Extract the [X, Y] coordinate from the center of the cell holding the provided text.  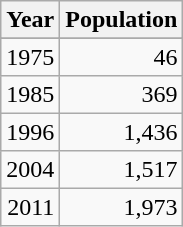
1985 [30, 94]
1975 [30, 56]
Population [122, 20]
2011 [30, 206]
1,436 [122, 132]
1996 [30, 132]
Year [30, 20]
1,517 [122, 170]
369 [122, 94]
2004 [30, 170]
1,973 [122, 206]
46 [122, 56]
